Find where the given text appears and provide that cell's center as (x, y) coordinate. 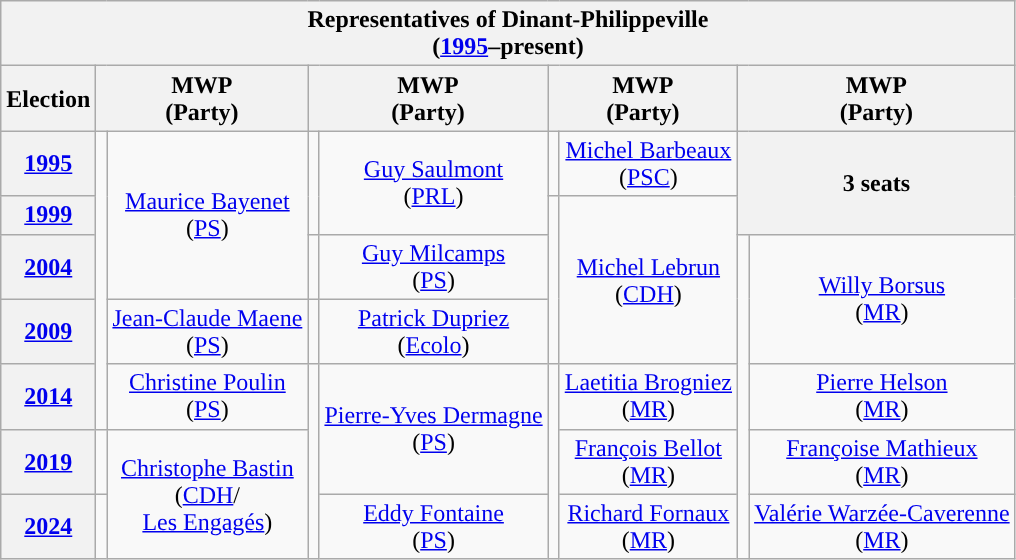
Pierre-Yves Dermagne(PS) (434, 429)
Patrick Dupriez(Ecolo) (434, 332)
Laetitia Brogniez(MR) (648, 396)
Representatives of Dinant-Philippeville(1995–present) (508, 34)
Eddy Fontaine(PS) (434, 526)
3 seats (877, 182)
1999 (48, 215)
2004 (48, 266)
Election (48, 98)
Michel Barbeaux(PSC) (648, 164)
2014 (48, 396)
Guy Saulmont(PRL) (434, 182)
2019 (48, 462)
Pierre Helson(MR) (882, 396)
2009 (48, 332)
Christine Poulin(PS) (208, 396)
Willy Borsus(MR) (882, 299)
François Bellot(MR) (648, 462)
Françoise Mathieux(MR) (882, 462)
Richard Fornaux(MR) (648, 526)
Christophe Bastin(CDH/Les Engagés) (208, 494)
Guy Milcamps(PS) (434, 266)
Michel Lebrun(CDH) (648, 280)
1995 (48, 164)
Valérie Warzée-Caverenne(MR) (882, 526)
Jean-Claude Maene(PS) (208, 332)
Maurice Bayenet(PS) (208, 215)
2024 (48, 526)
